Identify which cell holds the provided text, then report its (x, y) central coordinate. 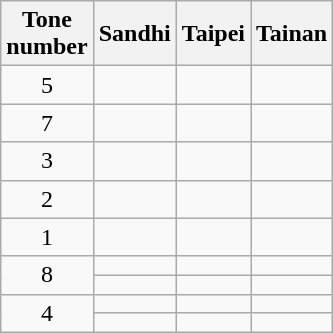
Sandhi (134, 34)
Tonenumber (47, 34)
2 (47, 199)
3 (47, 161)
1 (47, 237)
7 (47, 123)
5 (47, 85)
4 (47, 313)
Taipei (213, 34)
Tainan (291, 34)
8 (47, 275)
